Detect which cell encompasses the target text, then output its [x, y] center coordinate. 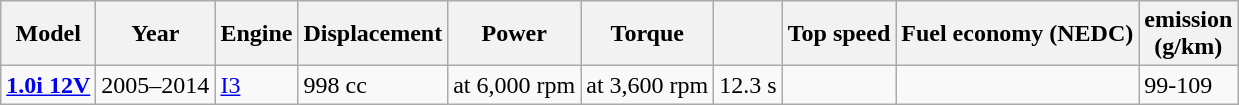
Power [514, 34]
2005–2014 [156, 85]
Year [156, 34]
1.0i 12V [48, 85]
Engine [256, 34]
at 6,000 rpm [514, 85]
Fuel economy (NEDC) [1018, 34]
Torque [648, 34]
Top speed [839, 34]
I3 [256, 85]
998 cc [373, 85]
12.3 s [748, 85]
99-109 [1188, 85]
at 3,600 rpm [648, 85]
Model [48, 34]
Displacement [373, 34]
emission(g/km) [1188, 34]
